For the text-containing cell, return its midpoint in [X, Y] coordinate format. 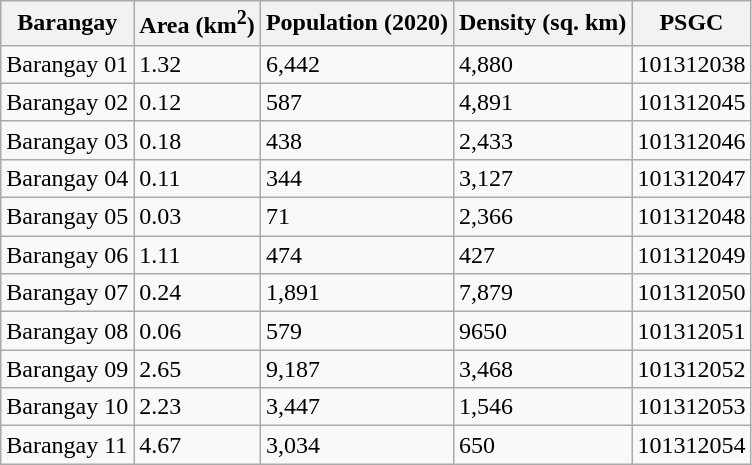
1.11 [198, 255]
71 [356, 217]
101312045 [692, 102]
Barangay 05 [68, 217]
Population (2020) [356, 24]
101312038 [692, 64]
2,433 [542, 140]
0.24 [198, 293]
Barangay 09 [68, 369]
Barangay 11 [68, 445]
101312053 [692, 407]
0.11 [198, 178]
Barangay 08 [68, 331]
Barangay 02 [68, 102]
3,034 [356, 445]
474 [356, 255]
4,880 [542, 64]
2.65 [198, 369]
Barangay 07 [68, 293]
0.18 [198, 140]
Barangay 04 [68, 178]
427 [542, 255]
Barangay 01 [68, 64]
Area (km2) [198, 24]
3,127 [542, 178]
9650 [542, 331]
0.12 [198, 102]
0.03 [198, 217]
101312049 [692, 255]
101312052 [692, 369]
2.23 [198, 407]
1,891 [356, 293]
0.06 [198, 331]
438 [356, 140]
650 [542, 445]
101312054 [692, 445]
587 [356, 102]
3,447 [356, 407]
4.67 [198, 445]
3,468 [542, 369]
Barangay 03 [68, 140]
Barangay [68, 24]
Barangay 06 [68, 255]
Barangay 10 [68, 407]
101312051 [692, 331]
101312048 [692, 217]
9,187 [356, 369]
PSGC [692, 24]
579 [356, 331]
101312047 [692, 178]
Density (sq. km) [542, 24]
1,546 [542, 407]
2,366 [542, 217]
344 [356, 178]
7,879 [542, 293]
1.32 [198, 64]
101312050 [692, 293]
6,442 [356, 64]
101312046 [692, 140]
4,891 [542, 102]
